Search for the cell housing the specified text and yield its (X, Y) center coordinate. 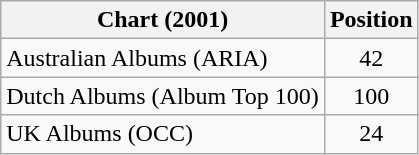
Australian Albums (ARIA) (163, 58)
UK Albums (OCC) (163, 134)
Position (371, 20)
100 (371, 96)
Dutch Albums (Album Top 100) (163, 96)
24 (371, 134)
42 (371, 58)
Chart (2001) (163, 20)
